Scan for the cell matching the given text and deliver its (X, Y) coordinate at center. 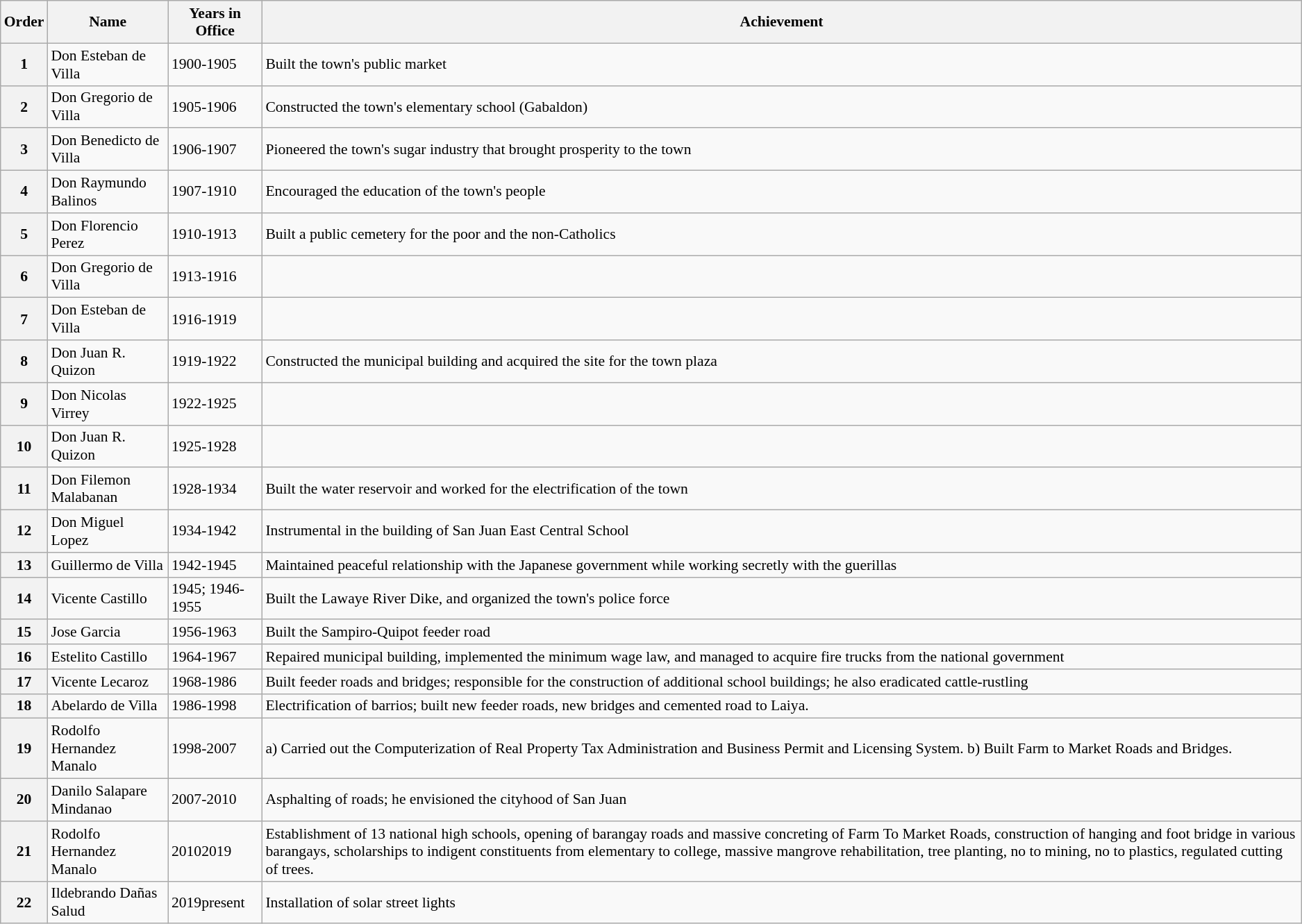
14 (24, 598)
Don Filemon Malabanan (108, 489)
Don Florencio Perez (108, 235)
Ildebrando Dañas Salud (108, 902)
1942-1945 (215, 565)
Name (108, 22)
Built a public cemetery for the poor and the non-Catholics (781, 235)
15 (24, 632)
20102019 (215, 851)
Vicente Castillo (108, 598)
1968-1986 (215, 682)
8 (24, 361)
1956-1963 (215, 632)
Encouraged the education of the town's people (781, 192)
Don Raymundo Balinos (108, 192)
2007-2010 (215, 800)
16 (24, 657)
1964-1967 (215, 657)
11 (24, 489)
1900-1905 (215, 64)
1928-1934 (215, 489)
Achievement (781, 22)
5 (24, 235)
6 (24, 276)
Constructed the town's elementary school (Gabaldon) (781, 107)
1916-1919 (215, 319)
Electrification of barrios; built new feeder roads, new bridges and cemented road to Laiya. (781, 706)
Pioneered the town's sugar industry that brought prosperity to the town (781, 150)
Don Benedicto de Villa (108, 150)
3 (24, 150)
Instrumental in the building of San Juan East Central School (781, 532)
1 (24, 64)
1906-1907 (215, 150)
Installation of solar street lights (781, 902)
1907-1910 (215, 192)
19 (24, 748)
12 (24, 532)
Vicente Lecaroz (108, 682)
Order (24, 22)
Constructed the municipal building and acquired the site for the town plaza (781, 361)
10 (24, 446)
Jose Garcia (108, 632)
18 (24, 706)
1925-1928 (215, 446)
1986-1998 (215, 706)
1910-1913 (215, 235)
2019present (215, 902)
Maintained peaceful relationship with the Japanese government while working secretly with the guerillas (781, 565)
Danilo Salapare Mindanao (108, 800)
7 (24, 319)
Years in Office (215, 22)
Repaired municipal building, implemented the minimum wage law, and managed to acquire fire trucks from the national government (781, 657)
Abelardo de Villa (108, 706)
Guillermo de Villa (108, 565)
1998-2007 (215, 748)
1922-1925 (215, 404)
1934-1942 (215, 532)
Estelito Castillo (108, 657)
20 (24, 800)
Don Nicolas Virrey (108, 404)
22 (24, 902)
1913-1916 (215, 276)
1945; 1946-1955 (215, 598)
Built feeder roads and bridges; responsible for the construction of additional school buildings; he also eradicated cattle-rustling (781, 682)
13 (24, 565)
Built the Lawaye River Dike, and organized the town's police force (781, 598)
Built the town's public market (781, 64)
1905-1906 (215, 107)
2 (24, 107)
1919-1922 (215, 361)
4 (24, 192)
Don Miguel Lopez (108, 532)
21 (24, 851)
Built the water reservoir and worked for the electrification of the town (781, 489)
9 (24, 404)
Built the Sampiro-Quipot feeder road (781, 632)
Asphalting of roads; he envisioned the cityhood of San Juan (781, 800)
17 (24, 682)
